Locate the cell with the specified text and output its [x, y] center coordinate. 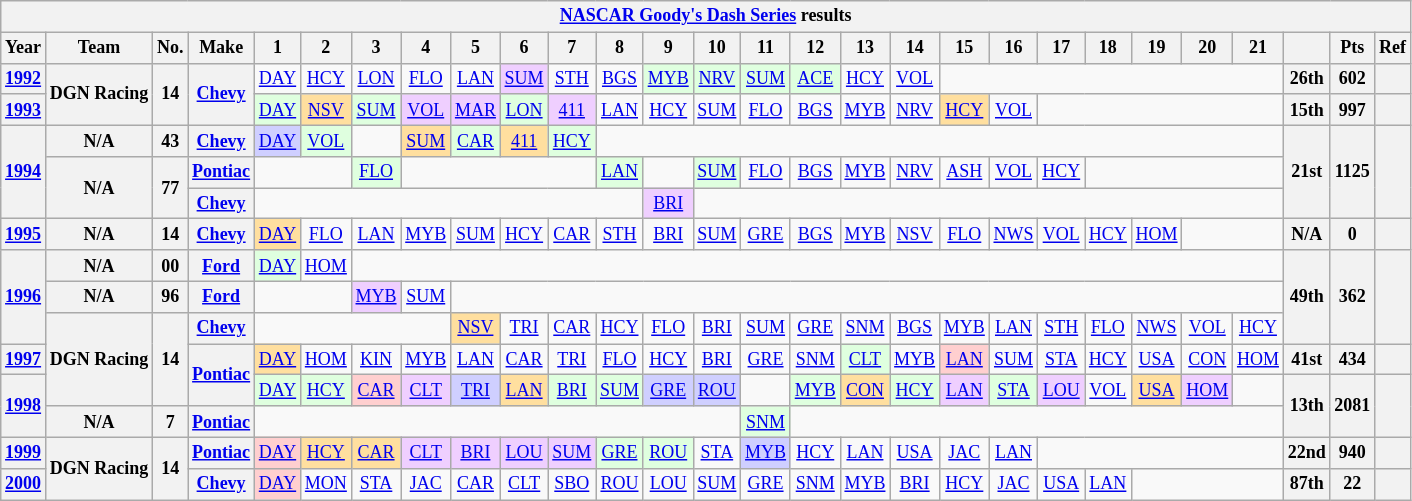
2 [326, 48]
434 [1352, 360]
Team [98, 48]
Year [24, 48]
KIN [376, 360]
13th [1306, 406]
22 [1352, 484]
MON [326, 484]
22nd [1306, 452]
1999 [24, 452]
26th [1306, 78]
602 [1352, 78]
1993 [24, 110]
3 [376, 48]
1996 [24, 297]
1 [277, 48]
1994 [24, 172]
5 [476, 48]
19 [1156, 48]
15 [964, 48]
362 [1352, 297]
11 [766, 48]
15th [1306, 110]
00 [170, 266]
ACE [815, 78]
1997 [24, 360]
2081 [1352, 406]
41st [1306, 360]
10 [717, 48]
21 [1258, 48]
2000 [24, 484]
87th [1306, 484]
1995 [24, 234]
Make [222, 48]
12 [815, 48]
ASH [964, 172]
MAR [476, 110]
96 [170, 296]
No. [170, 48]
8 [620, 48]
17 [1062, 48]
9 [668, 48]
NASCAR Goody's Dash Series results [706, 16]
Ref [1393, 48]
Pts [1352, 48]
4 [426, 48]
6 [524, 48]
16 [1014, 48]
43 [170, 140]
18 [1108, 48]
20 [1208, 48]
940 [1352, 452]
13 [865, 48]
1998 [24, 406]
0 [1352, 234]
49th [1306, 297]
1125 [1352, 172]
997 [1352, 110]
1992 [24, 78]
77 [170, 188]
21st [1306, 172]
SBO [572, 484]
